Provide the (X, Y) coordinate of the cell's center where the given text is located.  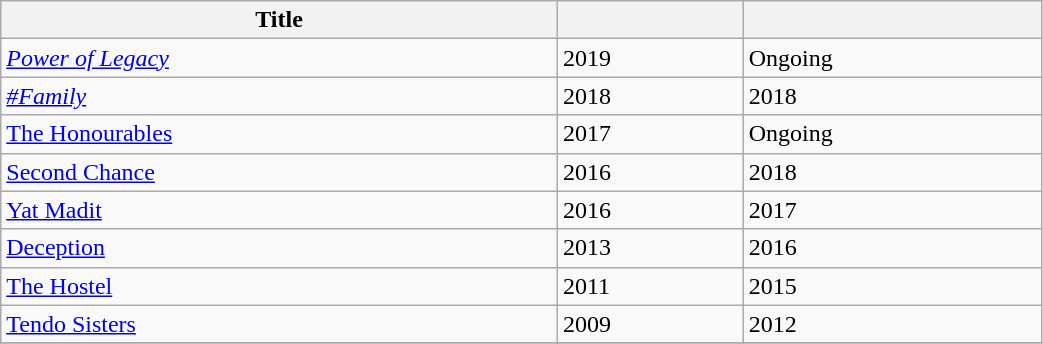
Title (280, 20)
Second Chance (280, 172)
2015 (892, 286)
Yat Madit (280, 210)
Tendo Sisters (280, 324)
Deception (280, 248)
2013 (650, 248)
#Family (280, 96)
2011 (650, 286)
The Hostel (280, 286)
The Honourables (280, 134)
2009 (650, 324)
Power of Legacy (280, 58)
2019 (650, 58)
2012 (892, 324)
